Return (x, y) of the center of cell containing provided text 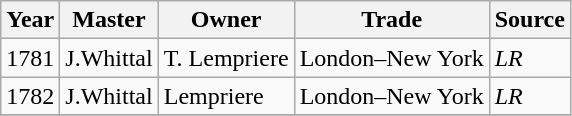
1781 (30, 58)
Master (109, 20)
Trade (392, 20)
Lempriere (226, 96)
1782 (30, 96)
T. Lempriere (226, 58)
Owner (226, 20)
Year (30, 20)
Source (530, 20)
